Return the [X, Y] coordinate for the center point of the cell that contains the specified text.  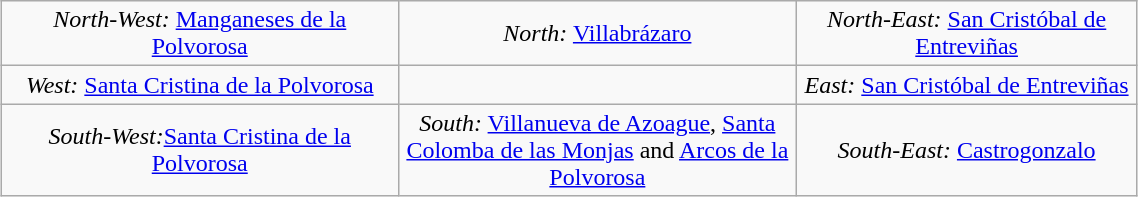
North-West: Manganeses de la Polvorosa [200, 34]
North-East: San Cristóbal de Entreviñas [966, 34]
South-East: Castrogonzalo [966, 150]
South: Villanueva de Azoague, Santa Colomba de las Monjas and Arcos de la Polvorosa [598, 150]
South-West:Santa Cristina de la Polvorosa [200, 150]
West: Santa Cristina de la Polvorosa [200, 85]
East: San Cristóbal de Entreviñas [966, 85]
North: Villabrázaro [598, 34]
